Capture the cell that displays the provided text and extract its [X, Y] central coordinate. 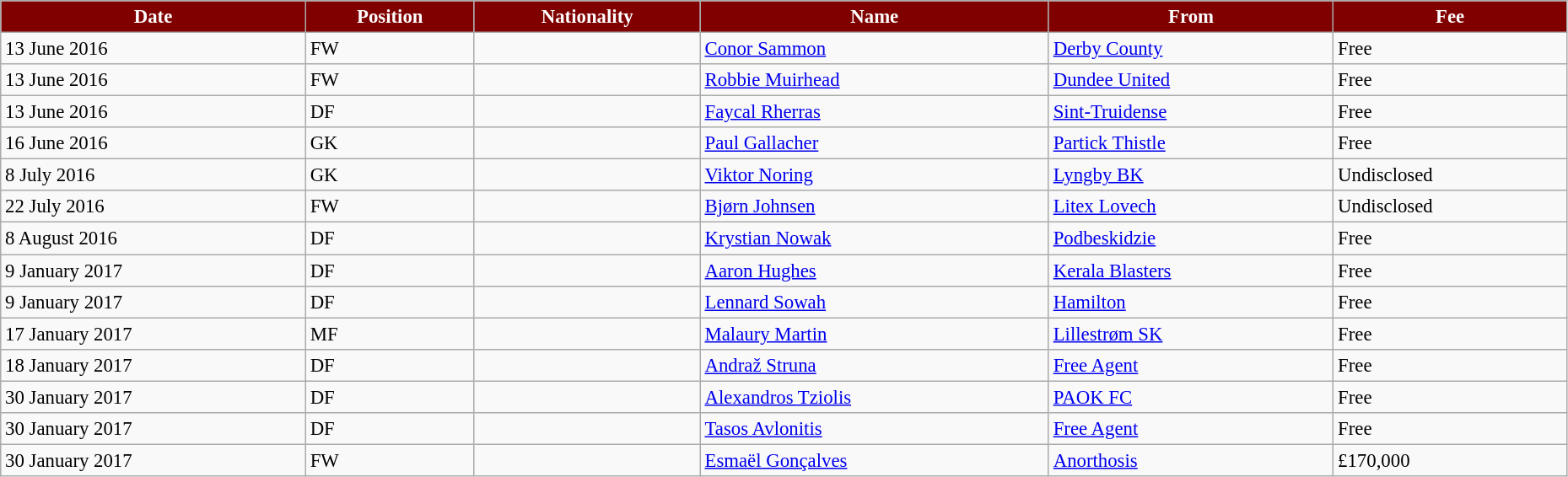
Hamilton [1191, 302]
Andraž Struna [874, 365]
Aaron Hughes [874, 271]
From [1191, 17]
Lennard Sowah [874, 302]
MF [390, 334]
17 January 2017 [154, 334]
Lillestrøm SK [1191, 334]
Anorthosis [1191, 460]
Faycal Rherras [874, 112]
Partick Thistle [1191, 143]
Robbie Muirhead [874, 80]
22 July 2016 [154, 206]
8 July 2016 [154, 175]
Litex Lovech [1191, 206]
PAOK FC [1191, 397]
Lyngby BK [1191, 175]
Name [874, 17]
Krystian Nowak [874, 238]
8 August 2016 [154, 238]
Kerala Blasters [1191, 271]
Date [154, 17]
18 January 2017 [154, 365]
Tasos Avlonitis [874, 429]
Derby County [1191, 49]
Dundee United [1191, 80]
Malaury Martin [874, 334]
Sint-Truidense [1191, 112]
16 June 2016 [154, 143]
Paul Gallacher [874, 143]
Conor Sammon [874, 49]
Esmaël Gonçalves [874, 460]
Podbeskidzie [1191, 238]
Viktor Noring [874, 175]
Bjørn Johnsen [874, 206]
Nationality [587, 17]
Fee [1451, 17]
£170,000 [1451, 460]
Position [390, 17]
Alexandros Tziolis [874, 397]
